Detect which cell encompasses the target text, then output its [X, Y] center coordinate. 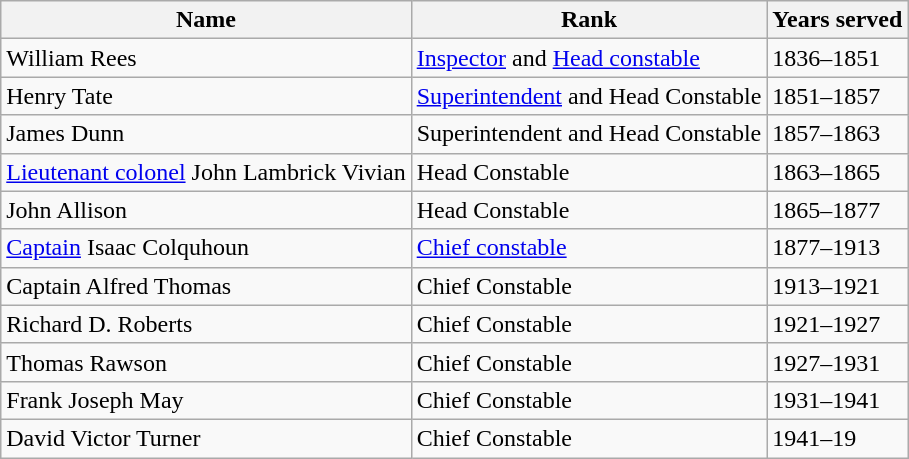
James Dunn [206, 134]
Captain Isaac Colquhoun [206, 248]
Lieutenant colonel John Lambrick Vivian [206, 172]
Chief constable [589, 248]
1941–19 [838, 438]
1921–1927 [838, 324]
1877–1913 [838, 248]
David Victor Turner [206, 438]
Years served [838, 20]
Thomas Rawson [206, 362]
1931–1941 [838, 400]
1927–1931 [838, 362]
Rank [589, 20]
Inspector and Head constable [589, 58]
1913–1921 [838, 286]
Richard D. Roberts [206, 324]
1836–1851 [838, 58]
William Rees [206, 58]
John Allison [206, 210]
1865–1877 [838, 210]
Name [206, 20]
Captain Alfred Thomas [206, 286]
Henry Tate [206, 96]
Frank Joseph May [206, 400]
1863–1865 [838, 172]
1857–1863 [838, 134]
1851–1857 [838, 96]
